Return the [x, y] coordinate for the center point of the cell that contains the specified text.  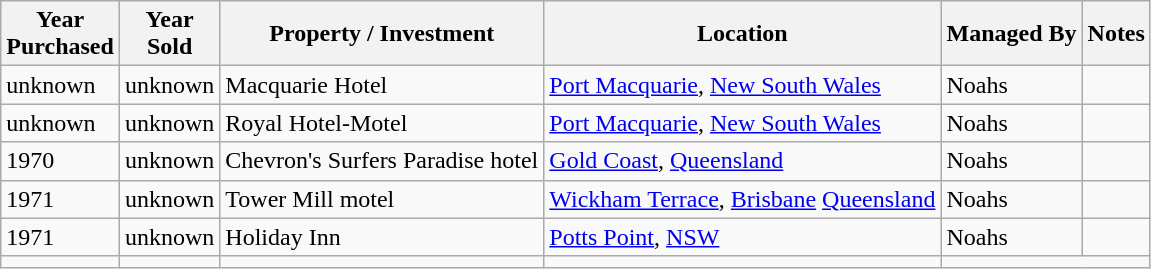
YearSold [169, 34]
Gold Coast, Queensland [742, 161]
Property / Investment [382, 34]
Chevron's Surfers Paradise hotel [382, 161]
Macquarie Hotel [382, 85]
1970 [60, 161]
YearPurchased [60, 34]
Tower Mill motel [382, 199]
Holiday Inn [382, 237]
Wickham Terrace, Brisbane Queensland [742, 199]
Royal Hotel-Motel [382, 123]
Notes [1116, 34]
Potts Point, NSW [742, 237]
Managed By [1012, 34]
Location [742, 34]
